Locate the cell with the specified text and output its (x, y) center coordinate. 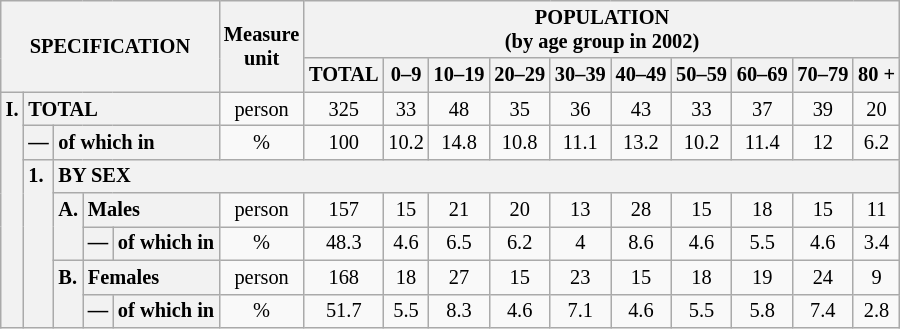
4 (580, 243)
8.6 (642, 243)
36 (580, 109)
24 (824, 277)
Measure unit (262, 46)
20–29 (520, 75)
51.7 (344, 311)
70–79 (824, 75)
Males (151, 210)
168 (344, 277)
40–49 (642, 75)
POPULATION (by age group in 2002) (602, 29)
3.4 (876, 243)
28 (642, 210)
60–69 (762, 75)
7.1 (580, 311)
48.3 (344, 243)
13 (580, 210)
10–19 (460, 75)
7.4 (824, 311)
35 (520, 109)
9 (876, 277)
14.8 (460, 142)
80 + (876, 75)
1. (38, 243)
5.8 (762, 311)
6.5 (460, 243)
11.4 (762, 142)
23 (580, 277)
10.8 (520, 142)
0–9 (406, 75)
2.8 (876, 311)
B. (68, 294)
325 (344, 109)
37 (762, 109)
BY SEX (477, 176)
Females (151, 277)
30–39 (580, 75)
11.1 (580, 142)
21 (460, 210)
43 (642, 109)
50–59 (702, 75)
I. (12, 210)
8.3 (460, 311)
48 (460, 109)
39 (824, 109)
100 (344, 142)
SPECIFICATION (110, 46)
11 (876, 210)
19 (762, 277)
157 (344, 210)
12 (824, 142)
27 (460, 277)
13.2 (642, 142)
A. (68, 226)
